Identify which cell holds the provided text, then report its (X, Y) central coordinate. 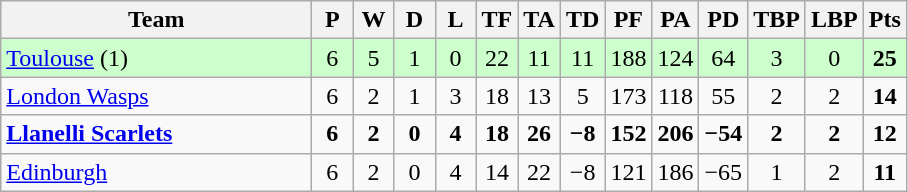
118 (676, 96)
London Wasps (156, 96)
−54 (724, 134)
121 (628, 172)
PF (628, 20)
TBP (777, 20)
D (414, 20)
Team (156, 20)
TA (540, 20)
124 (676, 58)
P (332, 20)
Toulouse (1) (156, 58)
−65 (724, 172)
152 (628, 134)
55 (724, 96)
Llanelli Scarlets (156, 134)
64 (724, 58)
206 (676, 134)
25 (884, 58)
186 (676, 172)
173 (628, 96)
13 (540, 96)
Pts (884, 20)
Edinburgh (156, 172)
L (456, 20)
PA (676, 20)
188 (628, 58)
26 (540, 134)
TF (497, 20)
TD (582, 20)
PD (724, 20)
W (374, 20)
LBP (834, 20)
12 (884, 134)
